Identify which cell holds the provided text, then report its (X, Y) central coordinate. 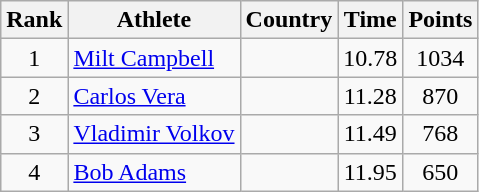
10.78 (370, 58)
870 (440, 96)
4 (34, 172)
11.95 (370, 172)
Carlos Vera (154, 96)
1034 (440, 58)
Vladimir Volkov (154, 134)
11.49 (370, 134)
768 (440, 134)
11.28 (370, 96)
Bob Adams (154, 172)
1 (34, 58)
Athlete (154, 20)
Points (440, 20)
Country (289, 20)
2 (34, 96)
Milt Campbell (154, 58)
650 (440, 172)
Time (370, 20)
Rank (34, 20)
3 (34, 134)
